Pinpoint the cell where the given text exists, returning its (X, Y) midpoint coordinate. 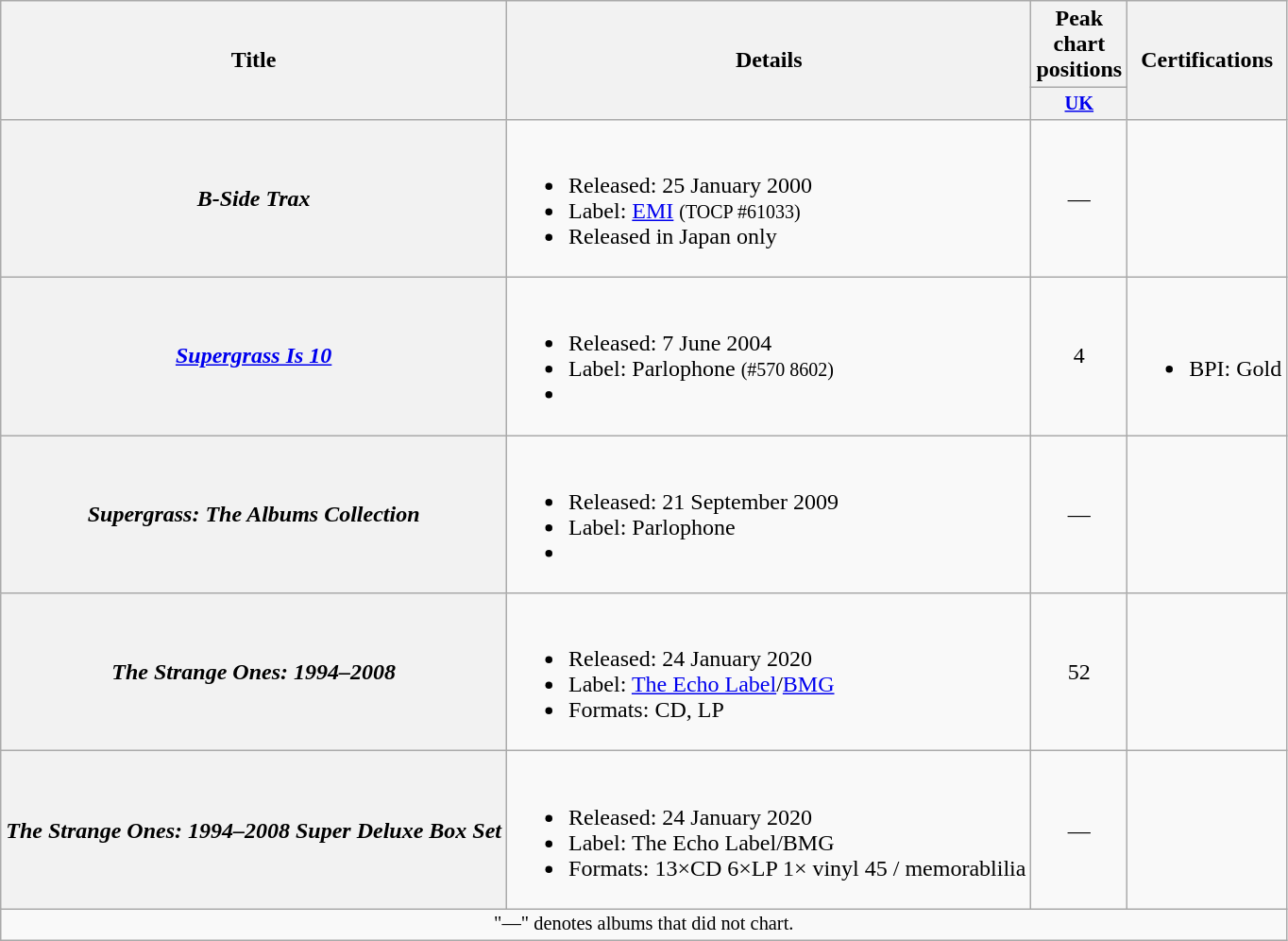
UK (1079, 104)
52 (1079, 673)
Released: 24 January 2020Label: The Echo Label/BMGFormats: 13×CD 6×LP 1× vinyl 45 / memorablilia (769, 830)
4 (1079, 357)
Released: 7 June 2004Label: Parlophone (#570 8602) (769, 357)
"—" denotes albums that did not chart. (644, 925)
Supergrass Is 10 (254, 357)
Title (254, 60)
The Strange Ones: 1994–2008 (254, 673)
B-Side Trax (254, 198)
Released: 21 September 2009Label: Parlophone (769, 514)
Released: 24 January 2020Label: The Echo Label/BMGFormats: CD, LP (769, 673)
Peak chart positions (1079, 44)
Supergrass: The Albums Collection (254, 514)
The Strange Ones: 1994–2008 Super Deluxe Box Set (254, 830)
Certifications (1207, 60)
Released: 25 January 2000Label: EMI (TOCP #61033)Released in Japan only (769, 198)
BPI: Gold (1207, 357)
Details (769, 60)
